Find where the given text appears and provide that cell's center as [X, Y] coordinate. 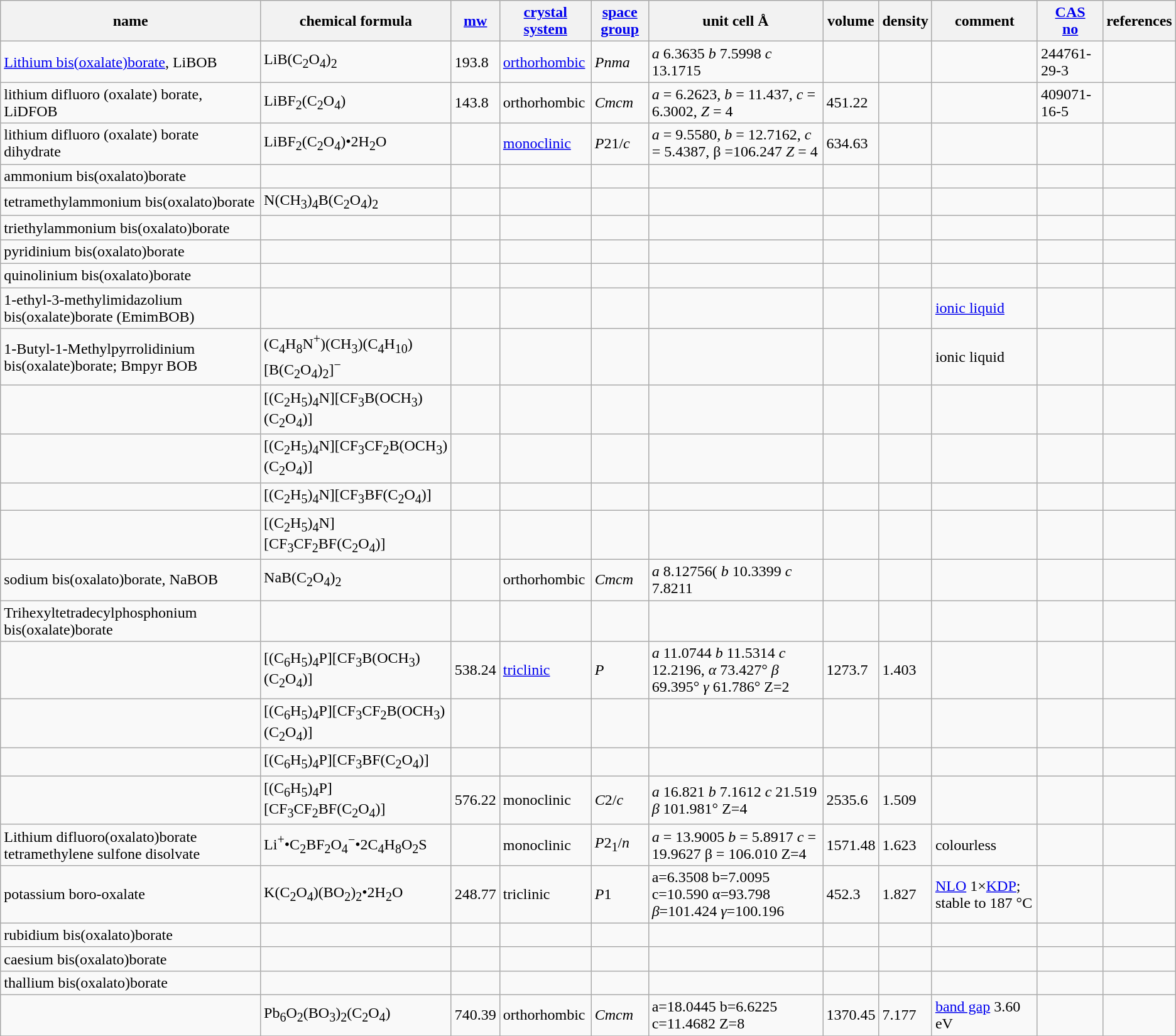
K(C2O4)(BO2)2•2H2O [356, 894]
mw [475, 21]
a=18.0445 b=6.6225 c=11.4682 Z=8 [736, 1015]
409071-16-5 [1070, 103]
volume [851, 21]
colourless [984, 844]
pyridinium bis(oxalato)borate [131, 251]
1571.48 [851, 844]
[(C2H5)4N][CF3CF2B(OCH3)(C2O4)] [356, 459]
7.177 [905, 1015]
a 16.821 b 7.1612 c 21.519 β 101.981° Z=4 [736, 800]
rubidium bis(oxalato)borate [131, 935]
1-Butyl-1-Methylpyrrolidinium bis(oxalate)borate; Bmpyr BOB [131, 357]
a = 9.5580, b = 12.7162, c = 5.4387, β =106.247 Z = 4 [736, 143]
chemical formula [356, 21]
P21/c [619, 143]
space group [619, 21]
a 6.3635 b 7.5998 c 13.1715 [736, 62]
potassium boro-oxalate [131, 894]
2535.6 [851, 800]
[(C6H5)4P][CF3CF2B(OCH3)(C2O4)] [356, 724]
[(C2H5)4N][CF3BF(C2O4)] [356, 497]
a 11.0744 b 11.5314 c 12.2196, α 73.427° β 69.395° γ 61.786° Z=2 [736, 670]
NaB(C2O4)2 [356, 579]
Lithium difluoro(oxalato)borate tetramethylene sulfone disolvate [131, 844]
Pb6O2(BO3)2(C2O4) [356, 1015]
band gap 3.60 eV [984, 1015]
451.22 [851, 103]
[(C6H5)4P][CF3CF2BF(C2O4)] [356, 800]
triethylammonium bis(oxalato)borate [131, 227]
[(C6H5)4P][CF3BF(C2O4)] [356, 761]
LiB(C2O4)2 [356, 62]
1.509 [905, 800]
crystal system [545, 21]
[(C2H5)4N][CF3CF2BF(C2O4)] [356, 535]
Pnma [619, 62]
576.22 [475, 800]
1.827 [905, 894]
452.3 [851, 894]
a 8.12756( b 10.3399 c 7.8211 [736, 579]
a = 6.2623, b = 11.437, c = 6.3002, Z = 4 [736, 103]
caesium bis(oxalato)borate [131, 959]
thallium bis(oxalato)borate [131, 983]
density [905, 21]
143.8 [475, 103]
P21/n [619, 844]
244761-29-3 [1070, 62]
1273.7 [851, 670]
1-ethyl-3-methylimidazolium bis(oxalate)borate (EmimBOB) [131, 308]
LiBF2(C2O4) [356, 103]
Li+•C2BF2O4−•2C4H8O2S [356, 844]
193.8 [475, 62]
1.623 [905, 844]
ammonium bis(oxalato)borate [131, 176]
[(C2H5)4N][CF3B(OCH3)(C2O4)] [356, 410]
a = 13.9005 b = 5.8917 c = 19.9627 β = 106.010 Z=4 [736, 844]
[(C6H5)4P][CF3B(OCH3)(C2O4)] [356, 670]
538.24 [475, 670]
name [131, 21]
unit cell Å [736, 21]
references [1140, 21]
C2/c [619, 800]
P [619, 670]
1370.45 [851, 1015]
740.39 [475, 1015]
634.63 [851, 143]
a=6.3508 b=7.0095 c=10.590 α=93.798 β=101.424 γ=100.196 [736, 894]
(C4H8N+)(CH3)(C4H10)[B(C2O4)2]− [356, 357]
1.403 [905, 670]
N(CH3)4B(C2O4)2 [356, 202]
NLO 1×KDP; stable to 187 °C [984, 894]
Lithium bis(oxalate)borate, LiBOB [131, 62]
sodium bis(oxalato)borate, NaBOB [131, 579]
LiBF2(C2O4)•2H2O [356, 143]
lithium difluoro (oxalate) borate, LiDFOB [131, 103]
248.77 [475, 894]
quinolinium bis(oxalato)borate [131, 276]
comment [984, 21]
Trihexyltetradecylphosphonium bis(oxalate)borate [131, 621]
P1 [619, 894]
CASno [1070, 21]
tetramethylammonium bis(oxalato)borate [131, 202]
lithium difluoro (oxalate) borate dihydrate [131, 143]
